Detect which cell encompasses the target text, then output its (x, y) center coordinate. 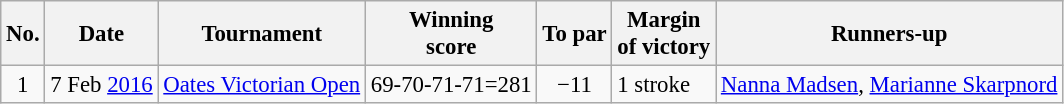
Date (102, 34)
Tournament (262, 34)
69-70-71-71=281 (451, 85)
No. (23, 34)
7 Feb 2016 (102, 85)
−11 (574, 85)
Winningscore (451, 34)
Marginof victory (664, 34)
Runners-up (890, 34)
To par (574, 34)
Oates Victorian Open (262, 85)
Nanna Madsen, Marianne Skarpnord (890, 85)
1 stroke (664, 85)
1 (23, 85)
